Find where the given text appears and provide that cell's center as (x, y) coordinate. 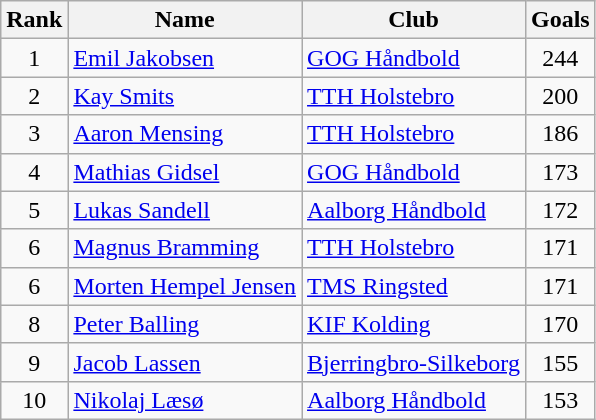
173 (560, 172)
KIF Kolding (414, 324)
170 (560, 324)
Name (185, 20)
8 (34, 324)
5 (34, 210)
Nikolaj Læsø (185, 400)
Magnus Bramming (185, 248)
Aaron Mensing (185, 134)
Morten Hempel Jensen (185, 286)
Lukas Sandell (185, 210)
Goals (560, 20)
3 (34, 134)
9 (34, 362)
Jacob Lassen (185, 362)
Kay Smits (185, 96)
Club (414, 20)
Bjerringbro-Silkeborg (414, 362)
Peter Balling (185, 324)
172 (560, 210)
186 (560, 134)
Rank (34, 20)
244 (560, 58)
TMS Ringsted (414, 286)
Mathias Gidsel (185, 172)
1 (34, 58)
4 (34, 172)
155 (560, 362)
2 (34, 96)
Emil Jakobsen (185, 58)
153 (560, 400)
200 (560, 96)
10 (34, 400)
